Search for the cell housing the specified text and yield its [x, y] center coordinate. 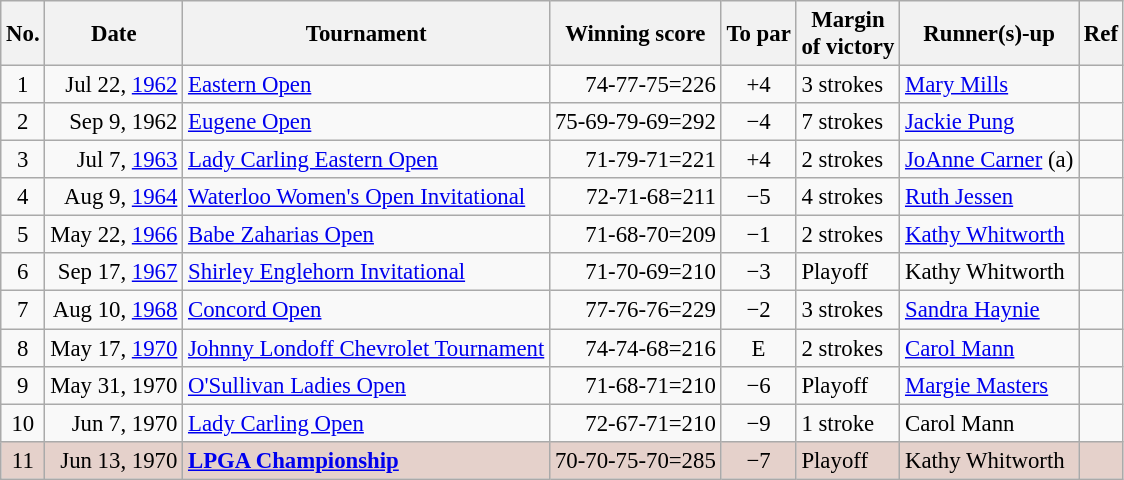
1 stroke [848, 423]
Jackie Pung [990, 122]
Jun 13, 1970 [114, 460]
75-69-79-69=292 [636, 122]
72-67-71=210 [636, 423]
72-71-68=211 [636, 197]
Lady Carling Open [366, 423]
71-79-71=221 [636, 160]
−9 [758, 423]
Jun 7, 1970 [114, 423]
71-68-70=209 [636, 235]
Lady Carling Eastern Open [366, 160]
Winning score [636, 34]
Shirley Englehorn Invitational [366, 273]
4 [23, 197]
Marginof victory [848, 34]
−4 [758, 122]
May 22, 1966 [114, 235]
−3 [758, 273]
JoAnne Carner (a) [990, 160]
May 17, 1970 [114, 348]
Runner(s)-up [990, 34]
Waterloo Women's Open Invitational [366, 197]
5 [23, 235]
74-74-68=216 [636, 348]
70-70-75-70=285 [636, 460]
Mary Mills [990, 85]
E [758, 348]
Aug 10, 1968 [114, 310]
Date [114, 34]
6 [23, 273]
4 strokes [848, 197]
71-70-69=210 [636, 273]
77-76-76=229 [636, 310]
9 [23, 385]
1 [23, 85]
−5 [758, 197]
−1 [758, 235]
No. [23, 34]
74-77-75=226 [636, 85]
Babe Zaharias Open [366, 235]
To par [758, 34]
−7 [758, 460]
Eugene Open [366, 122]
11 [23, 460]
May 31, 1970 [114, 385]
Eastern Open [366, 85]
LPGA Championship [366, 460]
3 [23, 160]
2 [23, 122]
Aug 9, 1964 [114, 197]
Sandra Haynie [990, 310]
Concord Open [366, 310]
Sep 9, 1962 [114, 122]
Jul 7, 1963 [114, 160]
7 strokes [848, 122]
Ruth Jessen [990, 197]
71-68-71=210 [636, 385]
10 [23, 423]
Johnny Londoff Chevrolet Tournament [366, 348]
Tournament [366, 34]
7 [23, 310]
O'Sullivan Ladies Open [366, 385]
Margie Masters [990, 385]
8 [23, 348]
−6 [758, 385]
−2 [758, 310]
Ref [1102, 34]
Jul 22, 1962 [114, 85]
Sep 17, 1967 [114, 273]
